Locate the cell with the specified text and output its (x, y) center coordinate. 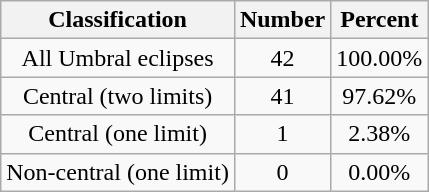
Classification (118, 20)
41 (282, 96)
2.38% (380, 134)
1 (282, 134)
Number (282, 20)
0 (282, 172)
42 (282, 58)
Percent (380, 20)
Central (one limit) (118, 134)
97.62% (380, 96)
100.00% (380, 58)
0.00% (380, 172)
Central (two limits) (118, 96)
Non-central (one limit) (118, 172)
All Umbral eclipses (118, 58)
